Search for the cell housing the specified text and yield its [X, Y] center coordinate. 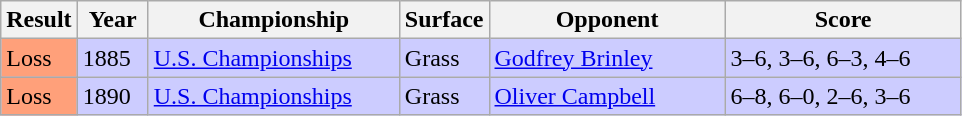
Surface [444, 20]
Oliver Campbell [607, 96]
Score [843, 20]
3–6, 3–6, 6–3, 4–6 [843, 58]
Year [112, 20]
1885 [112, 58]
Godfrey Brinley [607, 58]
1890 [112, 96]
Opponent [607, 20]
Championship [274, 20]
Result [39, 20]
6–8, 6–0, 2–6, 3–6 [843, 96]
